Output the [x, y] coordinate of the center of the cell containing the given text.  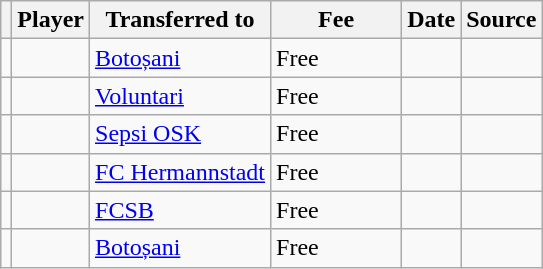
Sepsi OSK [180, 134]
Voluntari [180, 96]
Player [51, 20]
Date [432, 20]
FCSB [180, 210]
FC Hermannstadt [180, 172]
Fee [336, 20]
Source [502, 20]
Transferred to [180, 20]
